Extract the (x, y) coordinate from the center of the cell holding the provided text.  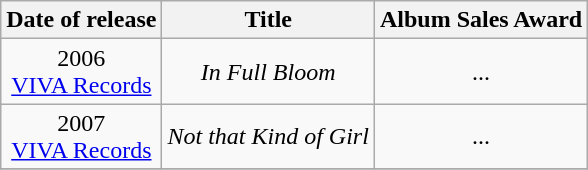
Album Sales Award (480, 20)
In Full Bloom (268, 72)
2006VIVA Records (82, 72)
Not that Kind of Girl (268, 136)
Date of release (82, 20)
2007VIVA Records (82, 136)
Title (268, 20)
